Return [x, y] of the center of cell containing provided text 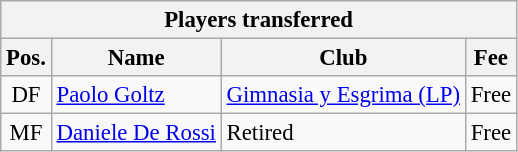
Fee [490, 58]
Pos. [26, 58]
Paolo Goltz [136, 95]
MF [26, 133]
Retired [343, 133]
DF [26, 95]
Name [136, 58]
Daniele De Rossi [136, 133]
Players transferred [259, 20]
Gimnasia y Esgrima (LP) [343, 95]
Club [343, 58]
